Search for the cell housing the specified text and yield its [X, Y] center coordinate. 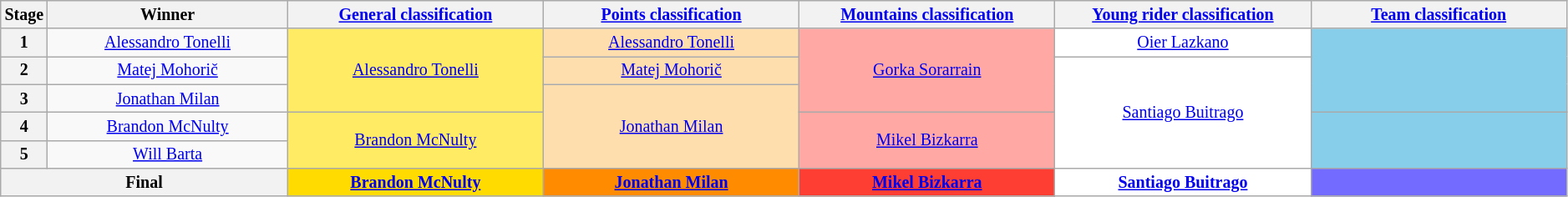
4 [24, 127]
General classification [415, 15]
Oier Lazkano [1183, 43]
Stage [24, 15]
Final [145, 182]
Young rider classification [1183, 15]
Will Barta [167, 154]
Points classification [671, 15]
Team classification [1439, 15]
5 [24, 154]
Mountains classification [927, 15]
Winner [167, 15]
1 [24, 43]
Gorka Sorarrain [927, 71]
2 [24, 70]
3 [24, 98]
